Identify which cell holds the provided text, then report its (X, Y) central coordinate. 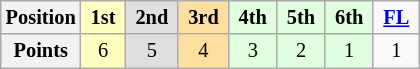
5 (152, 51)
2nd (152, 17)
2 (301, 51)
FL (396, 17)
4th (253, 17)
5th (301, 17)
1st (104, 17)
Position (41, 17)
3 (253, 51)
4 (203, 51)
6 (104, 51)
6th (349, 17)
3rd (203, 17)
Points (41, 51)
